Determine the (x, y) coordinate at the center of the cell enclosing the given text.  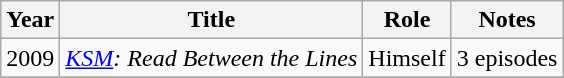
2009 (30, 58)
Title (212, 20)
3 episodes (507, 58)
Year (30, 20)
KSM: Read Between the Lines (212, 58)
Himself (407, 58)
Role (407, 20)
Notes (507, 20)
